From the cell containing the given text, extract its center point as [X, Y] coordinate. 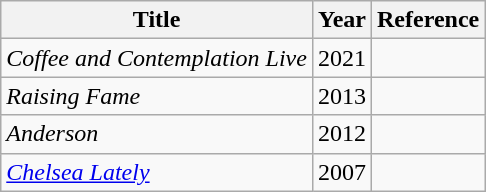
2007 [342, 172]
Raising Fame [157, 96]
2013 [342, 96]
Coffee and Contemplation Live [157, 58]
Anderson [157, 134]
Year [342, 20]
Reference [428, 20]
2012 [342, 134]
Title [157, 20]
2021 [342, 58]
Chelsea Lately [157, 172]
